Capture the cell that displays the provided text and extract its [x, y] central coordinate. 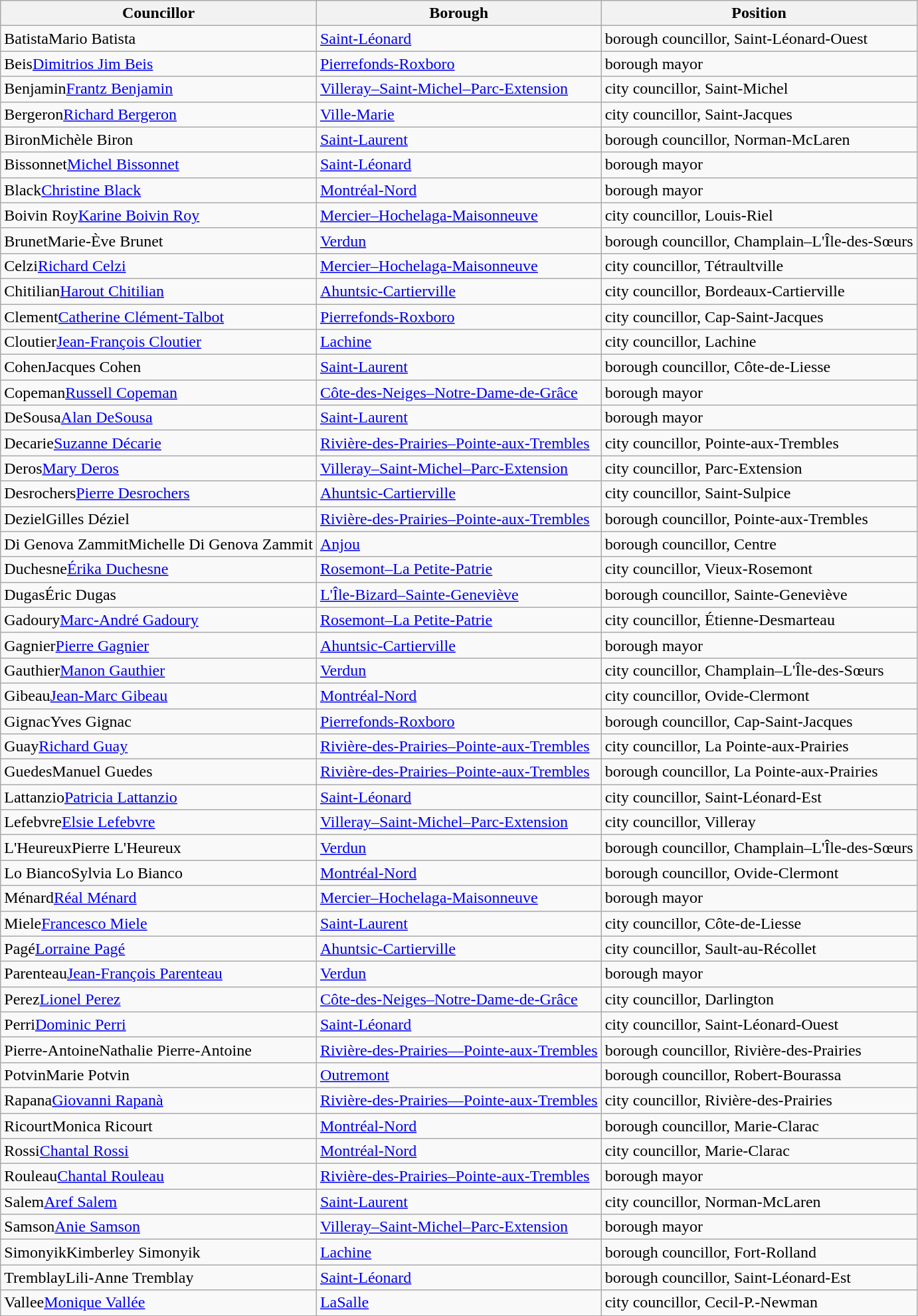
borough councillor, La Pointe-aux-Prairies [759, 772]
city councillor, Norman-McLaren [759, 1202]
city councillor, Cap-Saint-Jacques [759, 317]
city councillor, Cecil-P.-Newman [759, 1303]
city councillor, Parc-Extension [759, 468]
borough councillor, Rivière-des-Prairies [759, 1050]
city councillor, Champlain–L'Île-des-Sœurs [759, 670]
city councillor, Saint-Léonard-Est [759, 797]
RapanaGiovanni Rapanà [159, 1100]
borough councillor, Saint-Léonard-Est [759, 1277]
Lo BiancoSylvia Lo Bianco [159, 873]
CopemanRussell Copeman [159, 393]
city councillor, Pointe-aux-Trembles [759, 443]
city councillor, Saint-Jacques [759, 114]
GuedesManuel Guedes [159, 772]
borough councillor, Côte-de-Liesse [759, 367]
MieleFrancesco Miele [159, 923]
TremblayLili-Anne Tremblay [159, 1277]
BeisDimitrios Jim Beis [159, 64]
BissonnetMichel Bissonnet [159, 165]
city councillor, Marie-Clarac [759, 1151]
DuchesneÉrika Duchesne [159, 569]
SimonyikKimberley Simonyik [159, 1252]
PerezLionel Perez [159, 999]
LefebvreElsie Lefebvre [159, 822]
city councillor, Sault-au-Récollet [759, 949]
Ville-Marie [458, 114]
DeSousaAlan DeSousa [159, 418]
city councillor, Côte-de-Liesse [759, 923]
GauthierManon Gauthier [159, 670]
Pierre-AntoineNathalie Pierre-Antoine [159, 1050]
L'Île-Bizard–Sainte-Geneviève [458, 595]
city councillor, Louis-Riel [759, 215]
city councillor, Étienne-Desmarteau [759, 620]
SalemAref Salem [159, 1202]
GignacYves Gignac [159, 721]
city councillor, Rivière-des-Prairies [759, 1100]
PotvinMarie Potvin [159, 1075]
DecarieSuzanne Décarie [159, 443]
Di Genova ZammitMichelle Di Genova Zammit [159, 544]
borough councillor, Robert-Bourassa [759, 1075]
GibeauJean-Marc Gibeau [159, 696]
Position [759, 13]
borough councillor, Saint-Léonard-Ouest [759, 39]
ParenteauJean-François Parenteau [159, 974]
borough councillor, Norman-McLaren [759, 140]
borough councillor, Ovide-Clermont [759, 873]
ValleeMonique Vallée [159, 1303]
city councillor, Saint-Léonard-Ouest [759, 1024]
city councillor, Darlington [759, 999]
ClementCatherine Clément-Talbot [159, 317]
city councillor, Bordeaux-Cartierville [759, 291]
Boivin RoyKarine Boivin Roy [159, 215]
GuayRichard Guay [159, 747]
CohenJacques Cohen [159, 367]
RossiChantal Rossi [159, 1151]
GagnierPierre Gagnier [159, 645]
MénardRéal Ménard [159, 898]
Anjou [458, 544]
Borough [458, 13]
BlackChristine Black [159, 190]
borough councillor, Cap-Saint-Jacques [759, 721]
LaSalle [458, 1303]
CelziRichard Celzi [159, 266]
city councillor, Saint-Michel [759, 89]
city councillor, Villeray [759, 822]
DezielGilles Déziel [159, 519]
BrunetMarie-Ève Brunet [159, 240]
PagéLorraine Pagé [159, 949]
city councillor, Saint-Sulpice [759, 494]
BironMichèle Biron [159, 140]
DerosMary Deros [159, 468]
RicourtMonica Ricourt [159, 1126]
Outremont [458, 1075]
DugasÉric Dugas [159, 595]
borough councillor, Marie-Clarac [759, 1126]
borough councillor, Centre [759, 544]
city councillor, Vieux-Rosemont [759, 569]
borough councillor, Pointe-aux-Trembles [759, 519]
borough councillor, Fort-Rolland [759, 1252]
CloutierJean-François Cloutier [159, 342]
borough councillor, Sainte-Geneviève [759, 595]
BatistaMario Batista [159, 39]
city councillor, Tétraultville [759, 266]
LattanzioPatricia Lattanzio [159, 797]
PerriDominic Perri [159, 1024]
L'HeureuxPierre L'Heureux [159, 848]
DesrochersPierre Desrochers [159, 494]
city councillor, Ovide-Clermont [759, 696]
SamsonAnie Samson [159, 1227]
city councillor, Lachine [759, 342]
Councillor [159, 13]
BergeronRichard Bergeron [159, 114]
BenjaminFrantz Benjamin [159, 89]
RouleauChantal Rouleau [159, 1176]
ChitilianHarout Chitilian [159, 291]
GadouryMarc-André Gadoury [159, 620]
city councillor, La Pointe-aux-Prairies [759, 747]
